Capture the cell that displays the provided text and extract its [X, Y] central coordinate. 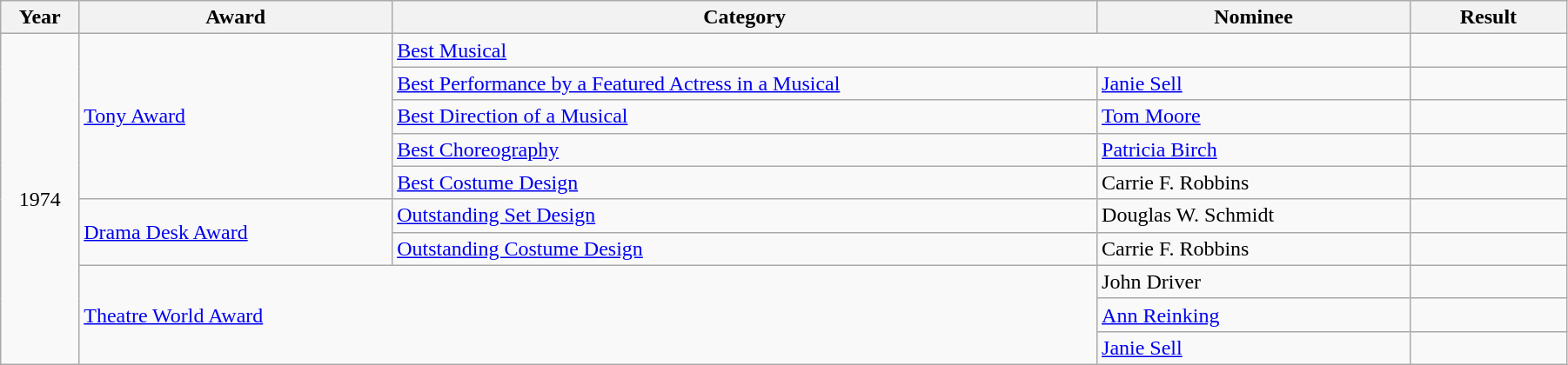
Best Musical [901, 50]
Patricia Birch [1254, 149]
Drama Desk Award [236, 232]
Ann Reinking [1254, 315]
Outstanding Set Design [745, 216]
Tom Moore [1254, 116]
Nominee [1254, 17]
Year [40, 17]
Theatre World Award [588, 315]
Outstanding Costume Design [745, 249]
Best Direction of a Musical [745, 116]
John Driver [1254, 282]
Best Costume Design [745, 182]
Best Choreography [745, 149]
Tony Award [236, 116]
1974 [40, 200]
Best Performance by a Featured Actress in a Musical [745, 83]
Douglas W. Schmidt [1254, 216]
Result [1488, 17]
Category [745, 17]
Award [236, 17]
